Pinpoint the cell where the given text exists, returning its [X, Y] midpoint coordinate. 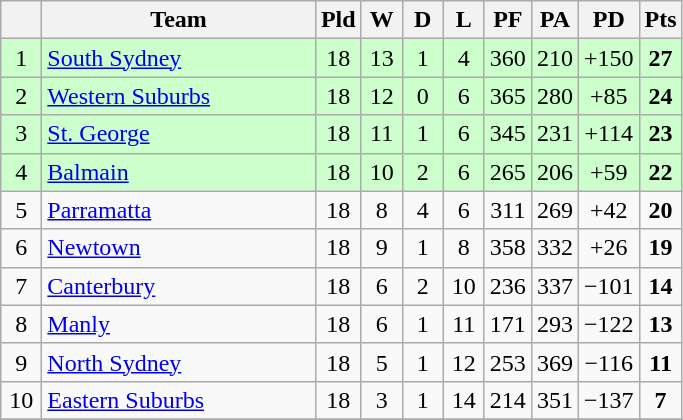
South Sydney [179, 58]
360 [508, 58]
L [464, 20]
Pld [338, 20]
0 [422, 96]
24 [660, 96]
+150 [608, 58]
Canterbury [179, 286]
+59 [608, 172]
PD [608, 20]
St. George [179, 134]
Newtown [179, 248]
171 [508, 324]
Balmain [179, 172]
345 [508, 134]
206 [554, 172]
−101 [608, 286]
231 [554, 134]
214 [508, 400]
Pts [660, 20]
−137 [608, 400]
Eastern Suburbs [179, 400]
W [382, 20]
269 [554, 210]
265 [508, 172]
23 [660, 134]
PA [554, 20]
280 [554, 96]
22 [660, 172]
+26 [608, 248]
27 [660, 58]
351 [554, 400]
Parramatta [179, 210]
Manly [179, 324]
PF [508, 20]
+85 [608, 96]
311 [508, 210]
Team [179, 20]
+114 [608, 134]
293 [554, 324]
D [422, 20]
North Sydney [179, 362]
337 [554, 286]
−122 [608, 324]
19 [660, 248]
358 [508, 248]
+42 [608, 210]
365 [508, 96]
369 [554, 362]
236 [508, 286]
−116 [608, 362]
332 [554, 248]
Western Suburbs [179, 96]
253 [508, 362]
210 [554, 58]
20 [660, 210]
